Search for the cell housing the specified text and yield its (x, y) center coordinate. 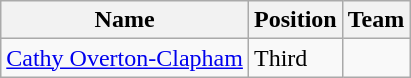
Position (295, 20)
Third (295, 58)
Name (125, 20)
Cathy Overton-Clapham (125, 58)
Team (376, 20)
